Provide the [x, y] coordinate of the cell's center where the given text is located.  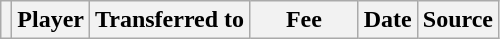
Source [458, 20]
Transferred to [170, 20]
Date [388, 20]
Fee [304, 20]
Player [51, 20]
